For the text-containing cell, return its midpoint in [X, Y] coordinate format. 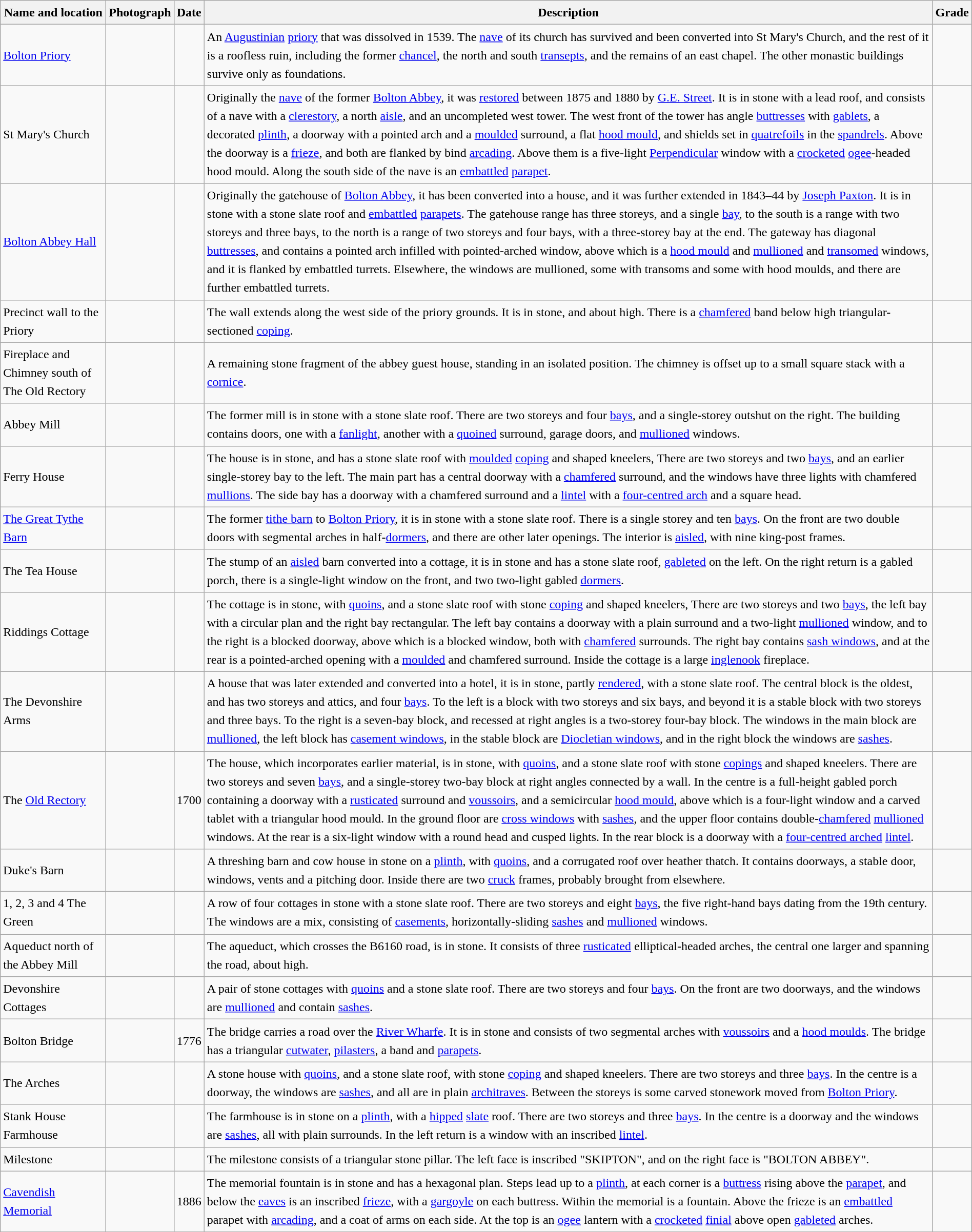
Milestone [53, 1159]
Duke's Barn [53, 870]
Photograph [140, 12]
Date [189, 12]
Grade [952, 12]
1700 [189, 800]
The Great Tythe Barn [53, 528]
Stank House Farmhouse [53, 1125]
The Arches [53, 1083]
Name and location [53, 12]
1776 [189, 1040]
Devonshire Cottages [53, 998]
The Old Rectory [53, 800]
The Tea House [53, 571]
Bolton Abbey Hall [53, 242]
Cavendish Memorial [53, 1201]
Bolton Bridge [53, 1040]
Riddings Cottage [53, 631]
Abbey Mill [53, 424]
1, 2, 3 and 4 The Green [53, 913]
Description [568, 12]
Ferry House [53, 477]
St Mary's Church [53, 134]
Fireplace and Chimney south of The Old Rectory [53, 373]
The milestone consists of a triangular stone pillar. The left face is inscribed "SKIPTON", and on the right face is "BOLTON ABBEY". [568, 1159]
Aqueduct north of the Abbey Mill [53, 955]
Precinct wall to the Priory [53, 321]
The Devonshire Arms [53, 711]
1886 [189, 1201]
Bolton Priory [53, 55]
